From the cell containing the given text, extract its center point as (X, Y) coordinate. 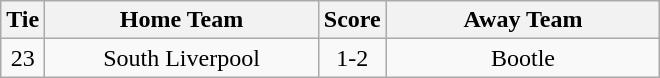
Bootle (523, 58)
Score (352, 20)
1-2 (352, 58)
Tie (23, 20)
Away Team (523, 20)
23 (23, 58)
South Liverpool (182, 58)
Home Team (182, 20)
